Search for the cell housing the specified text and yield its [X, Y] center coordinate. 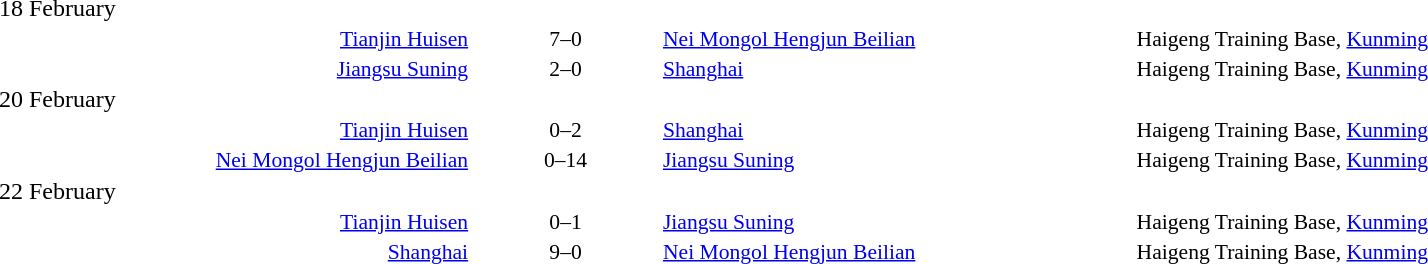
0–2 [566, 130]
0–1 [566, 222]
7–0 [566, 38]
0–14 [566, 160]
Nei Mongol Hengjun Beilian [897, 38]
2–0 [566, 68]
